Capture the cell that displays the provided text and extract its (x, y) central coordinate. 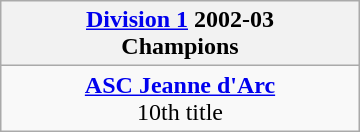
Division 1 2002-03Champions (180, 34)
ASC Jeanne d'Arc10th title (180, 98)
